Pinpoint the cell where the given text exists, returning its (X, Y) midpoint coordinate. 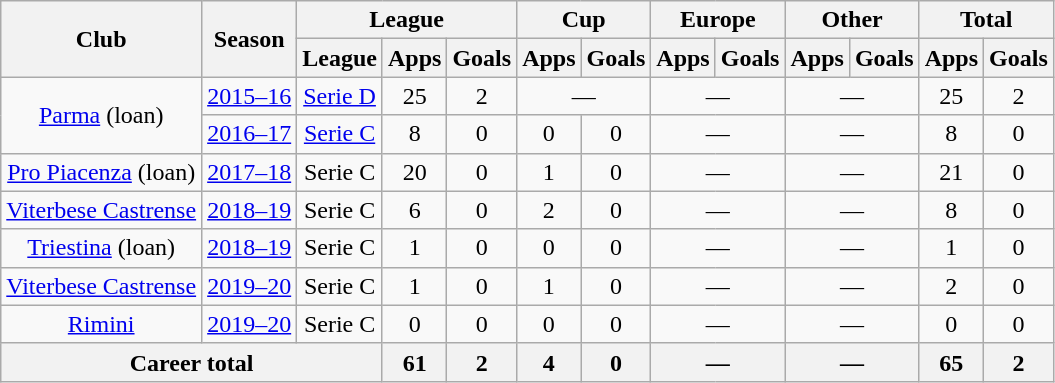
Other (852, 20)
2017–18 (250, 172)
Career total (192, 362)
Serie D (340, 96)
Club (102, 39)
Triestina (loan) (102, 248)
4 (549, 362)
Europe (718, 20)
Rimini (102, 324)
Cup (584, 20)
21 (951, 172)
Parma (loan) (102, 115)
Season (250, 39)
61 (414, 362)
20 (414, 172)
Total (986, 20)
Pro Piacenza (loan) (102, 172)
2016–17 (250, 134)
6 (414, 210)
65 (951, 362)
2015–16 (250, 96)
